Return the (X, Y) coordinate for the center point of the cell that contains the specified text.  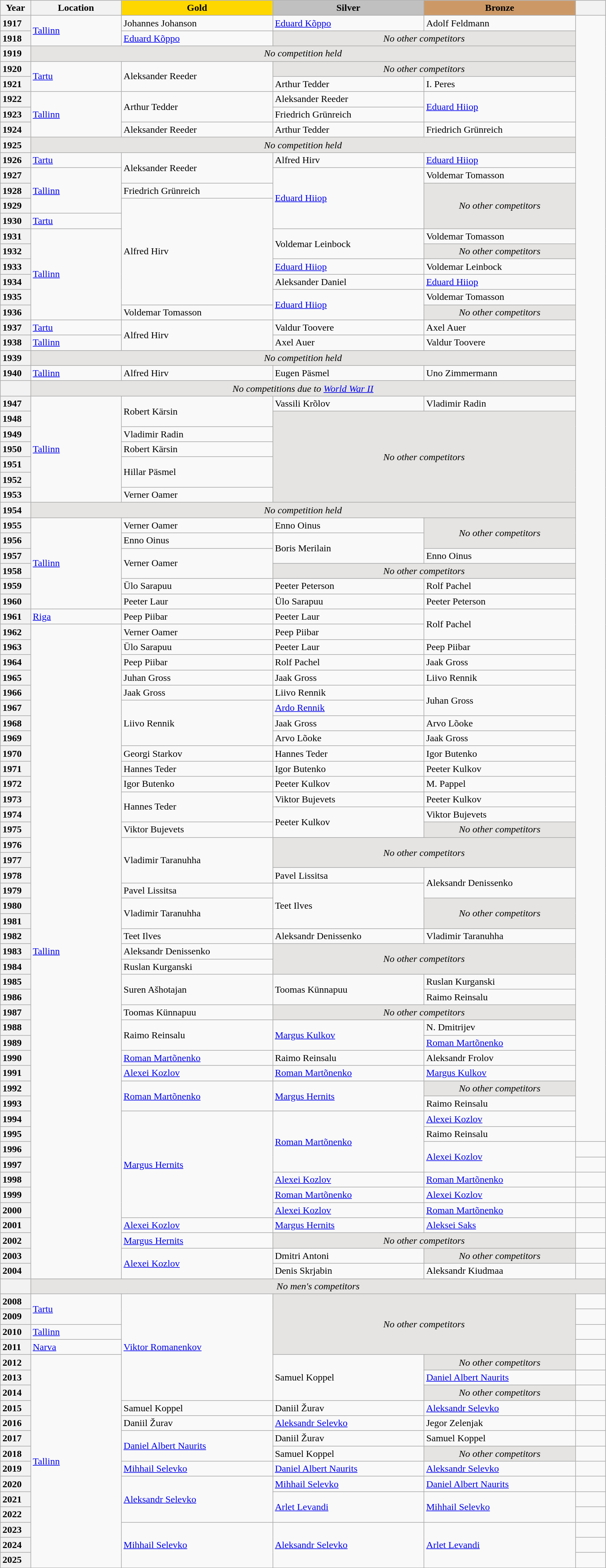
1975 (16, 830)
Georgi Starkov (197, 754)
Aleksander Daniel (348, 282)
Hillar Päsmel (197, 472)
1967 (16, 708)
1980 (16, 906)
1917 (16, 23)
Riga (76, 616)
1973 (16, 799)
2020 (16, 1484)
2010 (16, 1332)
1999 (16, 1195)
2002 (16, 1241)
1986 (16, 997)
1950 (16, 449)
2022 (16, 1514)
1974 (16, 814)
2023 (16, 1530)
1934 (16, 282)
Ardo Rennik (348, 708)
Jegor Zelenjak (499, 1423)
1922 (16, 99)
Vassili Krõlov (348, 403)
1966 (16, 693)
1939 (16, 358)
1940 (16, 373)
N. Dmitrijev (499, 1027)
1938 (16, 343)
No competitions due to World War II (303, 388)
1993 (16, 1103)
Boris Merilain (348, 548)
1935 (16, 297)
Adolf Feldmann (499, 23)
1927 (16, 175)
1997 (16, 1165)
1972 (16, 784)
Year (16, 8)
2001 (16, 1225)
1947 (16, 403)
2021 (16, 1499)
Narva (76, 1347)
Uno Zimmermann (499, 373)
1985 (16, 982)
1961 (16, 616)
1949 (16, 434)
Johannes Johanson (197, 23)
1965 (16, 678)
1958 (16, 571)
2011 (16, 1347)
1960 (16, 601)
1983 (16, 952)
1976 (16, 845)
2018 (16, 1454)
1928 (16, 191)
Bronze (499, 8)
1989 (16, 1043)
Silver (348, 8)
I. Peres (499, 84)
2025 (16, 1560)
1990 (16, 1058)
1933 (16, 267)
Eugen Päsmel (348, 373)
2015 (16, 1408)
2017 (16, 1438)
1953 (16, 495)
2014 (16, 1392)
2000 (16, 1210)
1984 (16, 967)
1948 (16, 419)
1921 (16, 84)
1929 (16, 206)
1995 (16, 1134)
1926 (16, 160)
1957 (16, 556)
1924 (16, 130)
1937 (16, 327)
1968 (16, 723)
1977 (16, 860)
1925 (16, 145)
Dmitri Antoni (348, 1256)
1996 (16, 1149)
1930 (16, 221)
1932 (16, 251)
1988 (16, 1027)
1918 (16, 38)
2003 (16, 1256)
Aleksandr Frolov (499, 1058)
1991 (16, 1073)
Gold (197, 8)
1955 (16, 525)
1956 (16, 541)
1979 (16, 890)
Denis Skrjabin (348, 1271)
1963 (16, 647)
Aleksandr Kiudmaa (499, 1271)
1969 (16, 738)
2008 (16, 1301)
1936 (16, 312)
2019 (16, 1469)
1919 (16, 54)
1964 (16, 662)
1931 (16, 236)
2013 (16, 1377)
2009 (16, 1317)
1920 (16, 69)
No men's competitors (318, 1286)
M. Pappel (499, 784)
Location (76, 8)
1982 (16, 936)
1987 (16, 1012)
Aleksei Saks (499, 1225)
1998 (16, 1180)
2024 (16, 1545)
1962 (16, 632)
Suren Ašhotajan (197, 989)
1981 (16, 921)
1970 (16, 754)
Viktor Romanenkov (197, 1347)
1923 (16, 114)
1971 (16, 769)
1951 (16, 465)
1952 (16, 480)
1959 (16, 586)
2012 (16, 1362)
1994 (16, 1119)
1978 (16, 875)
2004 (16, 1271)
2016 (16, 1423)
1954 (16, 510)
1992 (16, 1088)
